Detect which cell encompasses the target text, then output its (X, Y) center coordinate. 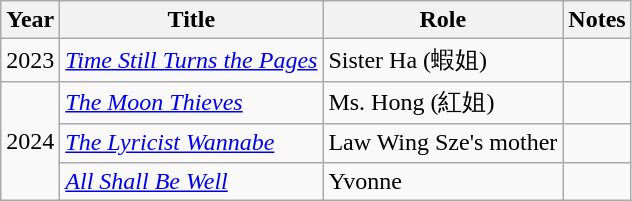
Title (192, 20)
Time Still Turns the Pages (192, 60)
2023 (30, 60)
The Lyricist Wannabe (192, 143)
Law Wing Sze's mother (443, 143)
The Moon Thieves (192, 102)
2024 (30, 140)
All Shall Be Well (192, 181)
Year (30, 20)
Notes (597, 20)
Ms. Hong (紅姐) (443, 102)
Yvonne (443, 181)
Sister Ha (蝦姐) (443, 60)
Role (443, 20)
